For the text-containing cell, return its midpoint in [X, Y] coordinate format. 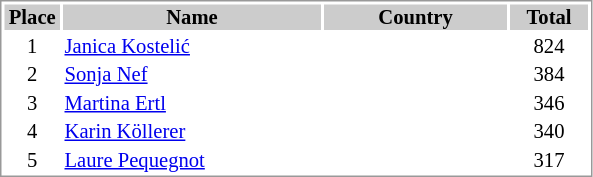
Laure Pequegnot [192, 160]
Janica Kostelić [192, 46]
Place [32, 17]
1 [32, 46]
3 [32, 103]
Martina Ertl [192, 103]
Country [416, 17]
Total [549, 17]
4 [32, 131]
340 [549, 131]
Karin Köllerer [192, 131]
Name [192, 17]
384 [549, 75]
824 [549, 46]
2 [32, 75]
5 [32, 160]
Sonja Nef [192, 75]
346 [549, 103]
317 [549, 160]
